For the text-containing cell, return its midpoint in [x, y] coordinate format. 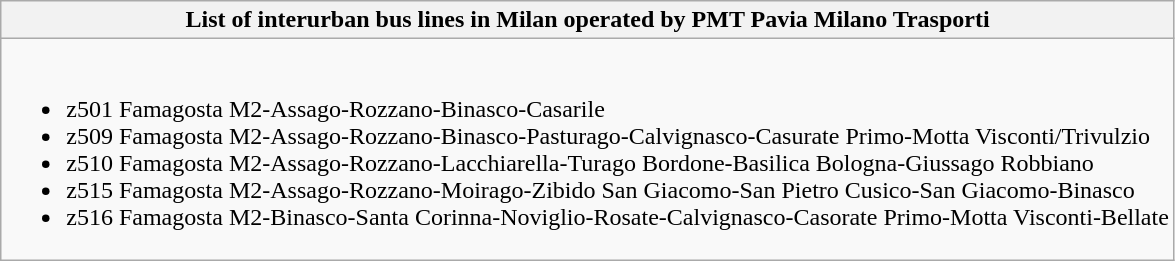
List of interurban bus lines in Milan operated by PMT Pavia Milano Trasporti [588, 20]
